Locate the cell with the specified text and output its [X, Y] center coordinate. 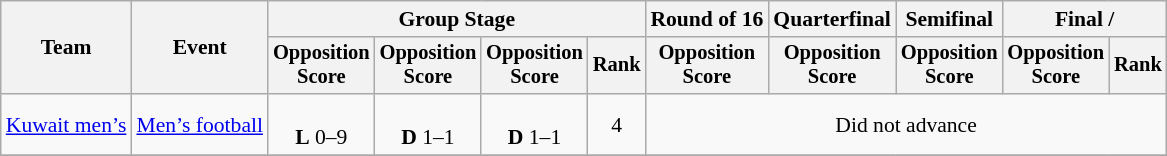
Kuwait men’s [66, 124]
L 0–9 [322, 124]
Semifinal [950, 19]
Team [66, 48]
Round of 16 [706, 19]
Final / [1085, 19]
Did not advance [906, 124]
Event [200, 48]
Quarterfinal [832, 19]
Group Stage [456, 19]
4 [617, 124]
Men’s football [200, 124]
